Detect which cell encompasses the target text, then output its (X, Y) center coordinate. 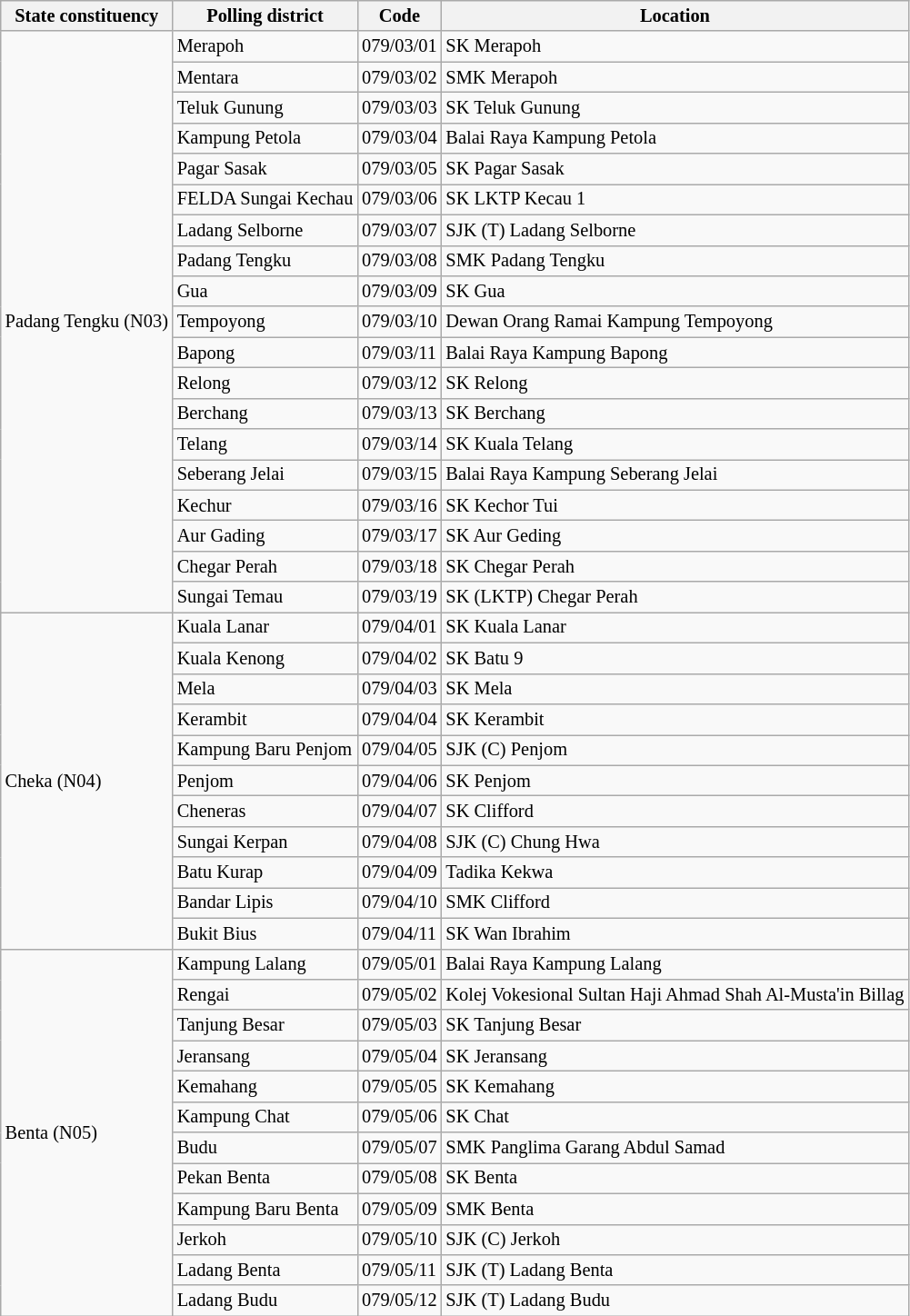
Bapong (265, 353)
Aur Gading (265, 535)
079/04/04 (399, 719)
SK Tanjung Besar (675, 1025)
079/03/03 (399, 107)
SJK (C) Chung Hwa (675, 842)
Ladang Benta (265, 1270)
Kuala Kenong (265, 658)
079/04/06 (399, 781)
SJK (C) Penjom (675, 750)
Kampung Lalang (265, 964)
SK Chat (675, 1117)
SK Kuala Lanar (675, 627)
079/03/08 (399, 261)
Code (399, 15)
Balai Raya Kampung Seberang Jelai (675, 474)
079/04/05 (399, 750)
Cheka (N04) (87, 780)
SK Teluk Gunung (675, 107)
Sungai Temau (265, 597)
Gua (265, 291)
Polling district (265, 15)
SK Benta (675, 1178)
079/05/03 (399, 1025)
SK Relong (675, 383)
Padang Tengku (265, 261)
Padang Tengku (N03) (87, 322)
Jerkoh (265, 1240)
079/05/12 (399, 1301)
079/05/05 (399, 1086)
SMK Merapoh (675, 77)
079/03/16 (399, 505)
FELDA Sungai Kechau (265, 199)
Jeransang (265, 1056)
Mela (265, 689)
079/03/14 (399, 444)
Bandar Lipis (265, 902)
SJK (C) Jerkoh (675, 1240)
079/03/19 (399, 597)
Balai Raya Kampung Lalang (675, 964)
SK Kemahang (675, 1086)
079/05/07 (399, 1148)
Kampung Baru Benta (265, 1209)
Tempoyong (265, 322)
079/03/02 (399, 77)
Ladang Budu (265, 1301)
079/03/06 (399, 199)
079/04/01 (399, 627)
Berchang (265, 414)
SJK (T) Ladang Budu (675, 1301)
Kampung Baru Penjom (265, 750)
Rengai (265, 994)
SK LKTP Kecau 1 (675, 199)
SK Mela (675, 689)
Batu Kurap (265, 872)
Pagar Sasak (265, 169)
SJK (T) Ladang Benta (675, 1270)
SK Pagar Sasak (675, 169)
Kampung Petola (265, 138)
079/03/04 (399, 138)
079/04/10 (399, 902)
079/05/06 (399, 1117)
Kerambit (265, 719)
Telang (265, 444)
SJK (T) Ladang Selborne (675, 230)
079/04/02 (399, 658)
079/05/10 (399, 1240)
SMK Clifford (675, 902)
079/04/07 (399, 811)
SK (LKTP) Chegar Perah (675, 597)
SK Gua (675, 291)
Merapoh (265, 46)
Cheneras (265, 811)
Tadika Kekwa (675, 872)
SK Penjom (675, 781)
079/03/05 (399, 169)
079/05/11 (399, 1270)
SK Kechor Tui (675, 505)
Seberang Jelai (265, 474)
079/03/15 (399, 474)
Budu (265, 1148)
Mentara (265, 77)
Kuala Lanar (265, 627)
079/04/09 (399, 872)
SMK Panglima Garang Abdul Samad (675, 1148)
079/03/12 (399, 383)
079/05/08 (399, 1178)
Kechur (265, 505)
Sungai Kerpan (265, 842)
Benta (N05) (87, 1132)
Relong (265, 383)
SK Merapoh (675, 46)
SK Aur Geding (675, 535)
079/05/02 (399, 994)
079/03/11 (399, 353)
Balai Raya Kampung Petola (675, 138)
079/03/09 (399, 291)
Dewan Orang Ramai Kampung Tempoyong (675, 322)
079/03/18 (399, 566)
Chegar Perah (265, 566)
SK Jeransang (675, 1056)
Tanjung Besar (265, 1025)
079/03/07 (399, 230)
SK Chegar Perah (675, 566)
SK Batu 9 (675, 658)
Bukit Bius (265, 933)
SK Wan Ibrahim (675, 933)
SK Kuala Telang (675, 444)
Kemahang (265, 1086)
SK Clifford (675, 811)
079/03/17 (399, 535)
SMK Padang Tengku (675, 261)
SK Berchang (675, 414)
Pekan Benta (265, 1178)
Teluk Gunung (265, 107)
079/04/08 (399, 842)
079/03/01 (399, 46)
Balai Raya Kampung Bapong (675, 353)
SK Kerambit (675, 719)
State constituency (87, 15)
079/03/10 (399, 322)
Ladang Selborne (265, 230)
079/05/04 (399, 1056)
079/05/01 (399, 964)
SMK Benta (675, 1209)
Kolej Vokesional Sultan Haji Ahmad Shah Al-Musta'in Billag (675, 994)
079/04/03 (399, 689)
Penjom (265, 781)
079/03/13 (399, 414)
079/05/09 (399, 1209)
Location (675, 15)
079/04/11 (399, 933)
Kampung Chat (265, 1117)
